Determine the (X, Y) coordinate at the center of the cell enclosing the given text.  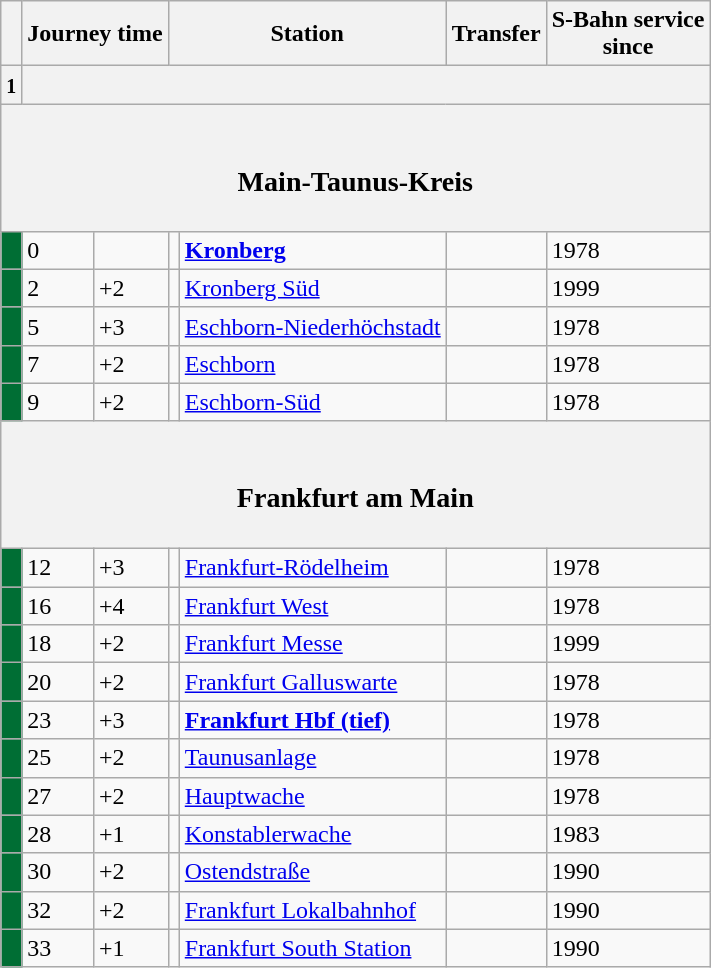
5 (58, 326)
Kronberg (312, 250)
Main-Taunus-Kreis (356, 168)
Ostendstraße (312, 872)
18 (58, 644)
9 (58, 402)
30 (58, 872)
Eschborn-Niederhöchstadt (312, 326)
Journey time (95, 34)
20 (58, 682)
Eschborn (312, 364)
32 (58, 910)
Frankfurt-Rödelheim (312, 568)
Kronberg Süd (312, 288)
16 (58, 606)
25 (58, 758)
Frankfurt South Station (312, 948)
Eschborn-Süd (312, 402)
0 (58, 250)
Taunusanlage (312, 758)
Hauptwache (312, 796)
1 (12, 85)
Station (307, 34)
+4 (130, 606)
S-Bahn servicesince (628, 34)
23 (58, 720)
28 (58, 834)
Konstablerwache (312, 834)
27 (58, 796)
Frankfurt am Main (356, 484)
Frankfurt Galluswarte (312, 682)
33 (58, 948)
Transfer (496, 34)
2 (58, 288)
Frankfurt West (312, 606)
12 (58, 568)
Frankfurt Lokalbahnhof (312, 910)
1983 (628, 834)
Frankfurt Hbf (tief) (312, 720)
Frankfurt Messe (312, 644)
7 (58, 364)
